Search for the cell housing the specified text and yield its [X, Y] center coordinate. 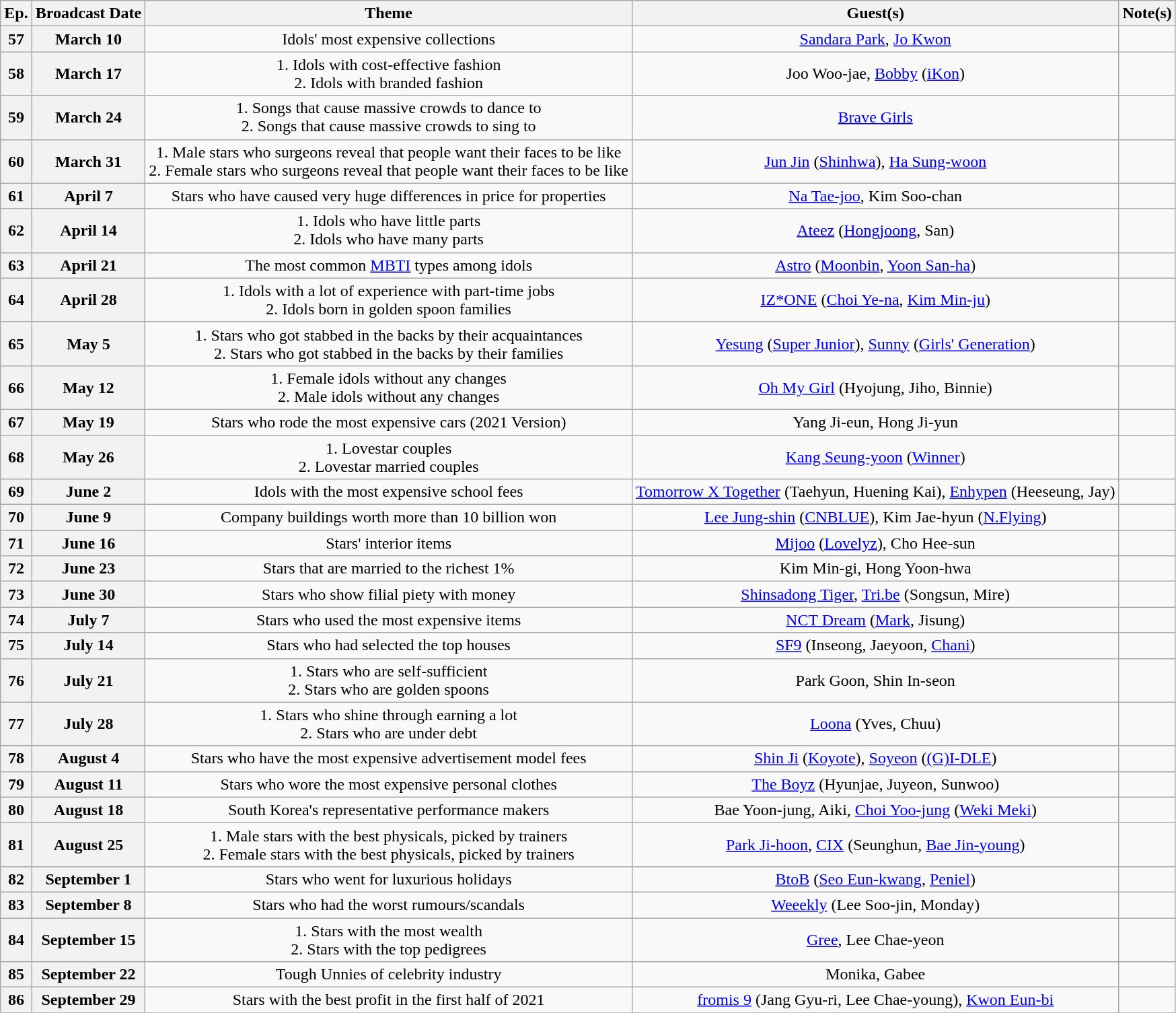
1. Idols who have little parts2. Idols who have many parts [389, 230]
April 21 [89, 265]
Oh My Girl (Hyojung, Jiho, Binnie) [876, 388]
82 [16, 879]
Tough Unnies of celebrity industry [389, 975]
Company buildings worth more than 10 billion won [389, 518]
September 22 [89, 975]
August 4 [89, 759]
75 [16, 645]
1. Stars with the most wealth2. Stars with the top pedigrees [389, 940]
July 7 [89, 620]
Stars who went for luxurious holidays [389, 879]
Stars who had the worst rumours/scandals [389, 905]
June 2 [89, 492]
IZ*ONE (Choi Ye-na, Kim Min-ju) [876, 300]
March 17 [89, 74]
May 19 [89, 422]
Mijoo (Lovelyz), Cho Hee-sun [876, 543]
September 8 [89, 905]
60 [16, 162]
Stars who have the most expensive advertisement model fees [389, 759]
67 [16, 422]
81 [16, 844]
63 [16, 265]
May 26 [89, 456]
1. Female idols without any changes2. Male idols without any changes [389, 388]
Stars who rode the most expensive cars (2021 Version) [389, 422]
July 28 [89, 724]
September 1 [89, 879]
April 7 [89, 196]
Tomorrow X Together (Taehyun, Huening Kai), Enhypen (Heeseung, Jay) [876, 492]
BtoB (Seo Eun-kwang, Peniel) [876, 879]
April 14 [89, 230]
Stars who had selected the top houses [389, 645]
Sandara Park, Jo Kwon [876, 39]
August 11 [89, 784]
70 [16, 518]
Jun Jin (Shinhwa), Ha Sung-woon [876, 162]
61 [16, 196]
Stars that are married to the richest 1% [389, 569]
Park Ji-hoon, CIX (Seunghun, Bae Jin-young) [876, 844]
fromis 9 (Jang Gyu-ri, Lee Chae-young), Kwon Eun-bi [876, 1000]
Stars who show filial piety with money [389, 594]
Yang Ji-eun, Hong Ji-yun [876, 422]
Brave Girls [876, 117]
84 [16, 940]
1. Stars who got stabbed in the backs by their acquaintances2. Stars who got stabbed in the backs by their families [389, 343]
85 [16, 975]
Kang Seung-yoon (Winner) [876, 456]
74 [16, 620]
57 [16, 39]
71 [16, 543]
83 [16, 905]
79 [16, 784]
1. Male stars with the best physicals, picked by trainers2. Female stars with the best physicals, picked by trainers [389, 844]
65 [16, 343]
March 10 [89, 39]
Gree, Lee Chae-yeon [876, 940]
Guest(s) [876, 13]
Bae Yoon-jung, Aiki, Choi Yoo-jung (Weki Meki) [876, 810]
South Korea's representative performance makers [389, 810]
69 [16, 492]
SF9 (Inseong, Jaeyoon, Chani) [876, 645]
86 [16, 1000]
66 [16, 388]
Yesung (Super Junior), Sunny (Girls' Generation) [876, 343]
June 23 [89, 569]
NCT Dream (Mark, Jisung) [876, 620]
Ep. [16, 13]
June 16 [89, 543]
Stars who used the most expensive items [389, 620]
Astro (Moonbin, Yoon San-ha) [876, 265]
Shinsadong Tiger, Tri.be (Songsun, Mire) [876, 594]
August 18 [89, 810]
Na Tae-joo, Kim Soo-chan [876, 196]
Monika, Gabee [876, 975]
May 12 [89, 388]
62 [16, 230]
April 28 [89, 300]
58 [16, 74]
The Boyz (Hyunjae, Juyeon, Sunwoo) [876, 784]
Lee Jung-shin (CNBLUE), Kim Jae-hyun (N.Flying) [876, 518]
68 [16, 456]
77 [16, 724]
Idols' most expensive collections [389, 39]
Ateez (Hongjoong, San) [876, 230]
July 21 [89, 680]
64 [16, 300]
May 5 [89, 343]
Idols with the most expensive school fees [389, 492]
August 25 [89, 844]
March 31 [89, 162]
Park Goon, Shin In-seon [876, 680]
Loona (Yves, Chuu) [876, 724]
Broadcast Date [89, 13]
Joo Woo-jae, Bobby (iKon) [876, 74]
78 [16, 759]
1. Stars who shine through earning a lot2. Stars who are under debt [389, 724]
1. Male stars who surgeons reveal that people want their faces to be like2. Female stars who surgeons reveal that people want their faces to be like [389, 162]
Stars' interior items [389, 543]
1. Idols with cost-effective fashion2. Idols with branded fashion [389, 74]
72 [16, 569]
73 [16, 594]
Theme [389, 13]
September 15 [89, 940]
September 29 [89, 1000]
1. Songs that cause massive crowds to dance to2. Songs that cause massive crowds to sing to [389, 117]
Stars who wore the most expensive personal clothes [389, 784]
Weeekly (Lee Soo-jin, Monday) [876, 905]
Shin Ji (Koyote), Soyeon ((G)I-DLE) [876, 759]
Stars with the best profit in the first half of 2021 [389, 1000]
July 14 [89, 645]
March 24 [89, 117]
Stars who have caused very huge differences in price for properties [389, 196]
80 [16, 810]
1. Idols with a lot of experience with part-time jobs2. Idols born in golden spoon families [389, 300]
The most common MBTI types among idols [389, 265]
Kim Min-gi, Hong Yoon-hwa [876, 569]
59 [16, 117]
June 30 [89, 594]
1. Lovestar couples2. Lovestar married couples [389, 456]
1. Stars who are self-sufficient2. Stars who are golden spoons [389, 680]
76 [16, 680]
Note(s) [1147, 13]
June 9 [89, 518]
